Output the (x, y) coordinate of the center of the cell containing the given text.  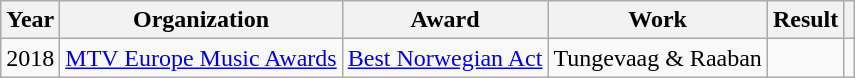
MTV Europe Music Awards (201, 58)
Award (445, 20)
2018 (30, 58)
Tungevaag & Raaban (658, 58)
Result (805, 20)
Year (30, 20)
Work (658, 20)
Organization (201, 20)
Best Norwegian Act (445, 58)
